Identify which cell holds the provided text, then report its [X, Y] central coordinate. 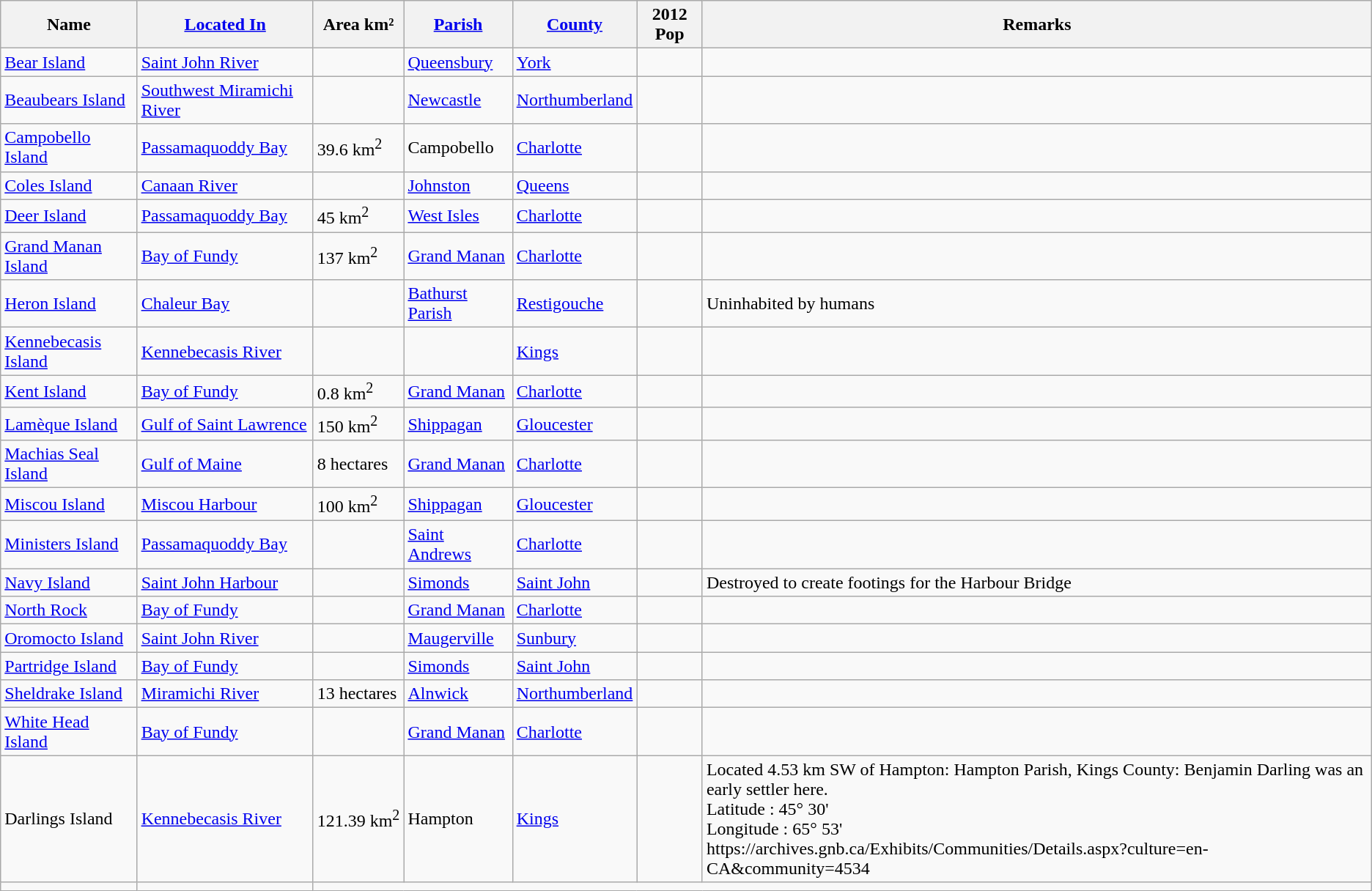
Darlings Island [69, 819]
White Head Island [69, 731]
Johnston [458, 185]
Beaubears Island [69, 100]
121.39 km2 [358, 819]
Kent Island [69, 391]
Destroyed to create footings for the Harbour Bridge [1036, 583]
Bathurst Parish [458, 303]
39.6 km2 [358, 148]
County [575, 25]
North Rock [69, 610]
Saint Andrews [458, 545]
Kennebecasis Island [69, 352]
Remarks [1036, 25]
Oromocto Island [69, 638]
Newcastle [458, 100]
Miscou Harbour [225, 504]
Partridge Island [69, 666]
Area km² [358, 25]
Grand Manan Island [69, 256]
West Isles [458, 215]
Located In [225, 25]
Sheldrake Island [69, 694]
Restigouche [575, 303]
Gulf of Maine [225, 465]
45 km2 [358, 215]
Ministers Island [69, 545]
Queensbury [458, 62]
Campobello Island [69, 148]
Hampton [458, 819]
2012 Pop [670, 25]
Sunbury [575, 638]
Southwest Miramichi River [225, 100]
Navy Island [69, 583]
150 km2 [358, 424]
Deer Island [69, 215]
Queens [575, 185]
Campobello [458, 148]
Uninhabited by humans [1036, 303]
0.8 km2 [358, 391]
100 km2 [358, 504]
Lamèque Island [69, 424]
Name [69, 25]
Miscou Island [69, 504]
York [575, 62]
Saint John Harbour [225, 583]
Bear Island [69, 62]
Machias Seal Island [69, 465]
Alnwick [458, 694]
Heron Island [69, 303]
Coles Island [69, 185]
137 km2 [358, 256]
Maugerville [458, 638]
Gulf of Saint Lawrence [225, 424]
Canaan River [225, 185]
Chaleur Bay [225, 303]
8 hectares [358, 465]
13 hectares [358, 694]
Miramichi River [225, 694]
Parish [458, 25]
